Extract the [x, y] coordinate from the center of the cell holding the provided text.  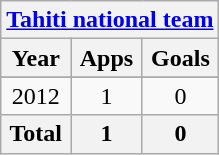
Tahiti national team [110, 20]
Year [36, 58]
2012 [36, 96]
Total [36, 134]
Apps [106, 58]
Goals [180, 58]
